Provide the (X, Y) coordinate of the cell's center where the given text is located.  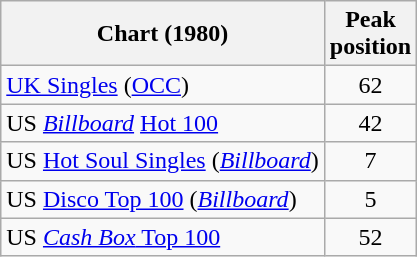
UK Singles (OCC) (163, 85)
US Hot Soul Singles (Billboard) (163, 161)
US Billboard Hot 100 (163, 123)
7 (370, 161)
52 (370, 237)
US Disco Top 100 (Billboard) (163, 199)
62 (370, 85)
5 (370, 199)
42 (370, 123)
Chart (1980) (163, 34)
US Cash Box Top 100 (163, 237)
Peakposition (370, 34)
